Pinpoint the cell where the given text exists, returning its [X, Y] midpoint coordinate. 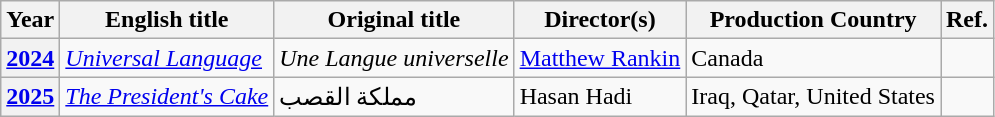
English title [167, 20]
2025 [30, 97]
Year [30, 20]
Canada [814, 58]
Iraq, Qatar, United States [814, 97]
Original title [394, 20]
Director(s) [600, 20]
Production Country [814, 20]
Une Langue universelle [394, 58]
مملكة القصب [394, 97]
Matthew Rankin [600, 58]
Ref. [966, 20]
2024 [30, 58]
The President's Cake [167, 97]
Hasan Hadi [600, 97]
Universal Language [167, 58]
